Capture the cell that displays the provided text and extract its [x, y] central coordinate. 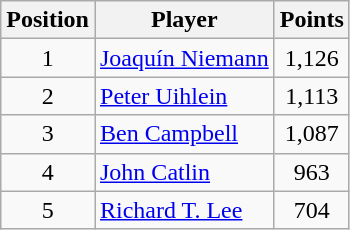
1,087 [312, 134]
Richard T. Lee [184, 210]
1,113 [312, 96]
704 [312, 210]
Position [48, 20]
Player [184, 20]
3 [48, 134]
1,126 [312, 58]
5 [48, 210]
Joaquín Niemann [184, 58]
Points [312, 20]
Peter Uihlein [184, 96]
Ben Campbell [184, 134]
4 [48, 172]
2 [48, 96]
963 [312, 172]
1 [48, 58]
John Catlin [184, 172]
